Return the [x, y] coordinate for the center point of the cell that contains the specified text.  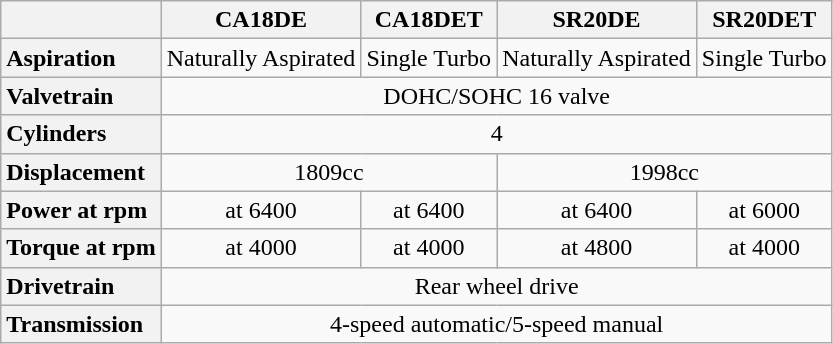
CA18DET [429, 20]
CA18DE [261, 20]
4 [496, 134]
Valvetrain [81, 96]
1998cc [664, 172]
4-speed automatic/5-speed manual [496, 324]
Displacement [81, 172]
1809cc [328, 172]
at 6000 [764, 210]
Torque at rpm [81, 248]
Cylinders [81, 134]
Drivetrain [81, 286]
Rear wheel drive [496, 286]
at 4800 [597, 248]
SR20DE [597, 20]
Transmission [81, 324]
DOHC/SOHC 16 valve [496, 96]
Aspiration [81, 58]
SR20DET [764, 20]
Power at rpm [81, 210]
